Provide the [x, y] coordinate of the cell's center where the given text is located.  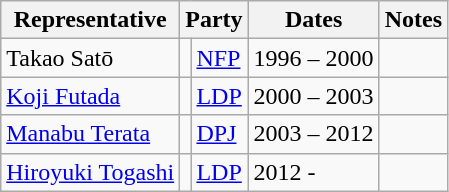
2012 - [314, 172]
Representative [90, 20]
Koji Futada [90, 96]
Takao Satō [90, 58]
Party [214, 20]
Notes [413, 20]
DPJ [220, 134]
NFP [220, 58]
1996 – 2000 [314, 58]
Dates [314, 20]
Hiroyuki Togashi [90, 172]
2000 – 2003 [314, 96]
Manabu Terata [90, 134]
2003 – 2012 [314, 134]
